Capture the cell that displays the provided text and extract its (X, Y) central coordinate. 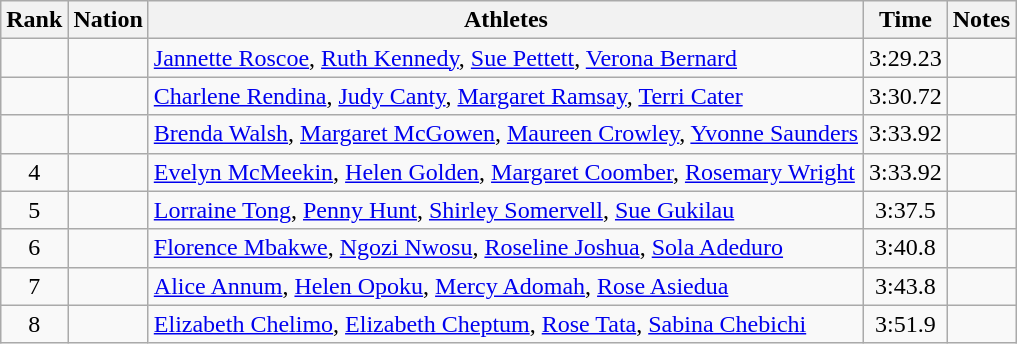
Athletes (506, 20)
Florence Mbakwe, Ngozi Nwosu, Roseline Joshua, Sola Adeduro (506, 248)
5 (34, 210)
Elizabeth Chelimo, Elizabeth Cheptum, Rose Tata, Sabina Chebichi (506, 324)
3:51.9 (906, 324)
4 (34, 172)
Jannette Roscoe, Ruth Kennedy, Sue Pettett, Verona Bernard (506, 58)
3:37.5 (906, 210)
Charlene Rendina, Judy Canty, Margaret Ramsay, Terri Cater (506, 96)
8 (34, 324)
Lorraine Tong, Penny Hunt, Shirley Somervell, Sue Gukilau (506, 210)
Nation (108, 20)
Time (906, 20)
6 (34, 248)
Alice Annum, Helen Opoku, Mercy Adomah, Rose Asiedua (506, 286)
7 (34, 286)
Notes (981, 20)
3:29.23 (906, 58)
Brenda Walsh, Margaret McGowen, Maureen Crowley, Yvonne Saunders (506, 134)
3:40.8 (906, 248)
3:30.72 (906, 96)
3:43.8 (906, 286)
Evelyn McMeekin, Helen Golden, Margaret Coomber, Rosemary Wright (506, 172)
Rank (34, 20)
